Return (x, y) of the center of cell containing provided text 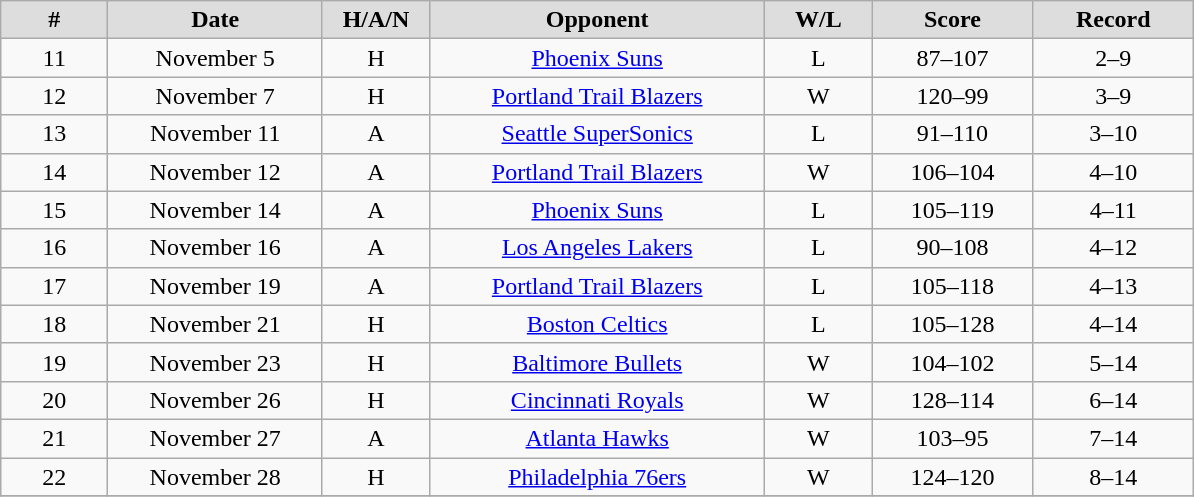
91–110 (952, 134)
120–99 (952, 96)
7–14 (1114, 438)
November 21 (215, 324)
Opponent (598, 20)
8–14 (1114, 477)
November 26 (215, 400)
W/L (818, 20)
3–9 (1114, 96)
12 (54, 96)
Score (952, 20)
4–11 (1114, 210)
15 (54, 210)
105–118 (952, 286)
4–14 (1114, 324)
16 (54, 248)
November 5 (215, 58)
105–128 (952, 324)
November 12 (215, 172)
November 28 (215, 477)
Record (1114, 20)
14 (54, 172)
4–10 (1114, 172)
Los Angeles Lakers (598, 248)
18 (54, 324)
5–14 (1114, 362)
November 11 (215, 134)
20 (54, 400)
Cincinnati Royals (598, 400)
November 16 (215, 248)
22 (54, 477)
103–95 (952, 438)
128–114 (952, 400)
11 (54, 58)
4–13 (1114, 286)
19 (54, 362)
Baltimore Bullets (598, 362)
H/A/N (376, 20)
November 27 (215, 438)
13 (54, 134)
4–12 (1114, 248)
90–108 (952, 248)
November 23 (215, 362)
# (54, 20)
Seattle SuperSonics (598, 134)
November 14 (215, 210)
Atlanta Hawks (598, 438)
87–107 (952, 58)
2–9 (1114, 58)
Date (215, 20)
21 (54, 438)
November 19 (215, 286)
124–120 (952, 477)
Boston Celtics (598, 324)
104–102 (952, 362)
6–14 (1114, 400)
3–10 (1114, 134)
106–104 (952, 172)
17 (54, 286)
Philadelphia 76ers (598, 477)
105–119 (952, 210)
November 7 (215, 96)
